Capture the cell that displays the provided text and extract its [x, y] central coordinate. 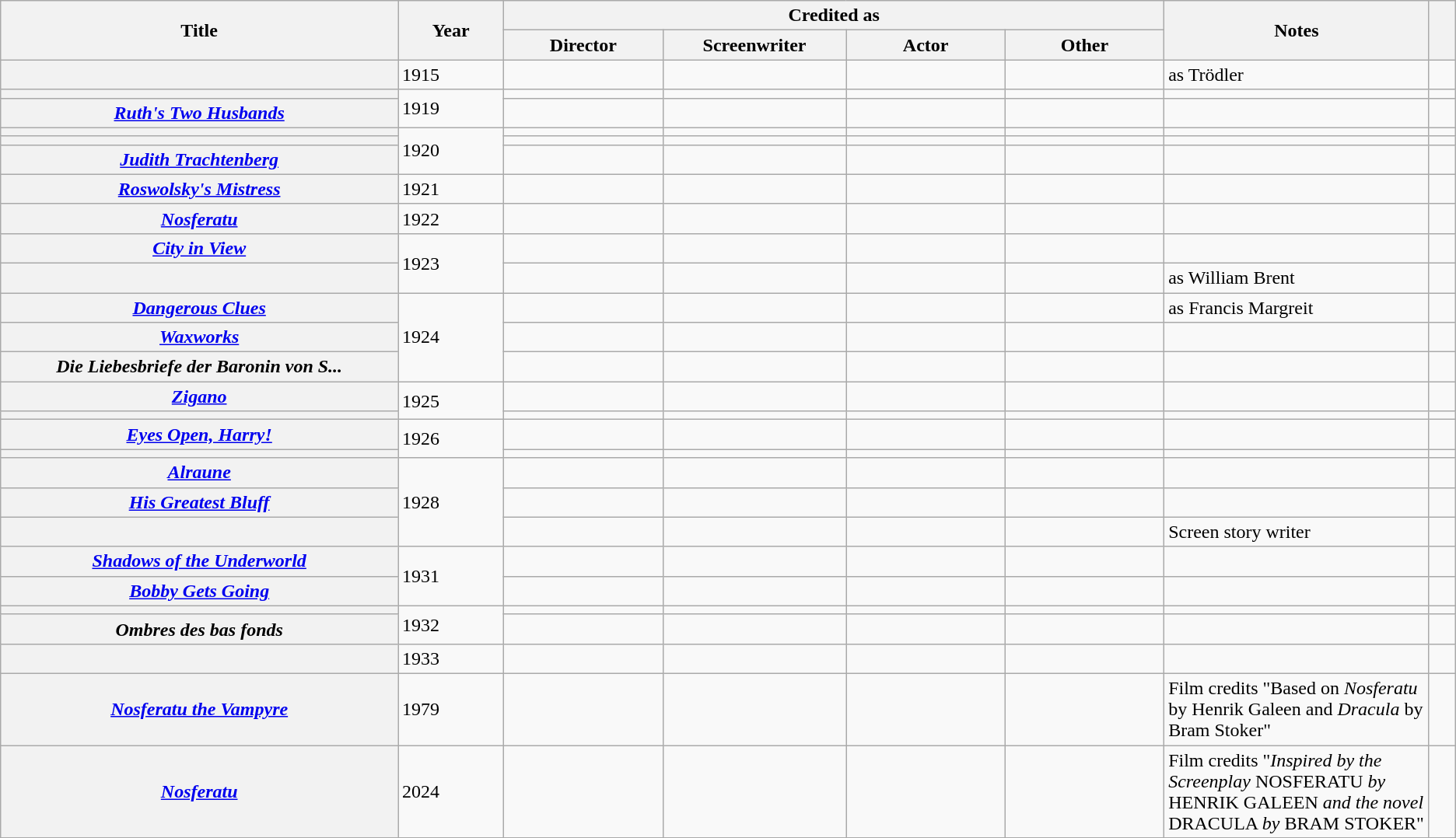
1922 [451, 218]
Ombres des bas fonds [199, 629]
City in View [199, 248]
Director [583, 45]
Eyes Open, Harry! [199, 435]
Alraune [199, 473]
1931 [451, 576]
1979 [451, 709]
as William Brent [1297, 278]
1933 [451, 658]
Year [451, 30]
1928 [451, 502]
Screenwriter [754, 45]
1923 [451, 263]
Judith Trachtenberg [199, 159]
Dangerous Clues [199, 307]
1920 [451, 151]
1924 [451, 337]
1926 [451, 438]
Other [1084, 45]
Screen story writer [1297, 532]
Actor [926, 45]
1919 [451, 109]
Bobby Gets Going [199, 591]
1932 [451, 625]
Die Liebesbriefe der Baronin von S... [199, 367]
Film credits "Based on Nosferatu by Henrik Galeen and Dracula by Bram Stoker" [1297, 709]
Zigano [199, 396]
as Trödler [1297, 75]
1925 [451, 401]
1921 [451, 189]
Ruth's Two Husbands [199, 113]
as Francis Margreit [1297, 307]
2024 [451, 791]
Title [199, 30]
Film credits "Inspired by the Screenplay NOSFERATU by HENRIK GALEEN and the novel DRACULA by BRAM STOKER" [1297, 791]
Nosferatu the Vampyre [199, 709]
His Greatest Bluff [199, 502]
1915 [451, 75]
Notes [1297, 30]
Roswolsky's Mistress [199, 189]
Shadows of the Underworld [199, 561]
Waxworks [199, 337]
Credited as [834, 16]
